Pinpoint the cell where the given text exists, returning its (x, y) midpoint coordinate. 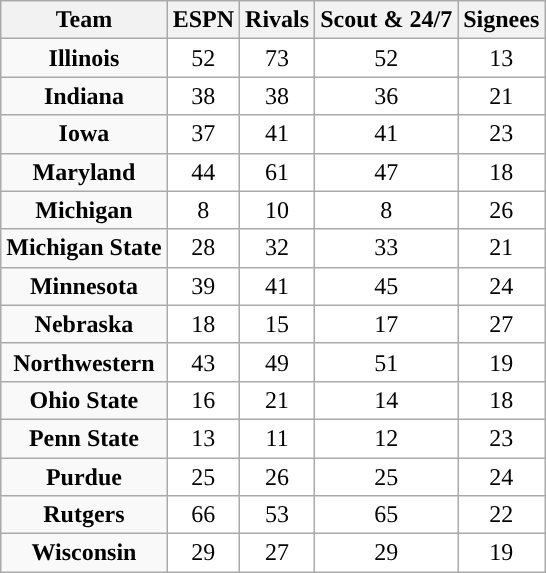
Nebraska (84, 324)
73 (278, 58)
32 (278, 248)
Ohio State (84, 400)
Maryland (84, 172)
Indiana (84, 96)
22 (502, 515)
10 (278, 210)
Rutgers (84, 515)
61 (278, 172)
51 (386, 362)
16 (203, 400)
37 (203, 134)
44 (203, 172)
Illinois (84, 58)
66 (203, 515)
49 (278, 362)
Scout & 24/7 (386, 20)
Purdue (84, 477)
Michigan State (84, 248)
Rivals (278, 20)
Wisconsin (84, 553)
43 (203, 362)
65 (386, 515)
ESPN (203, 20)
11 (278, 438)
Michigan (84, 210)
17 (386, 324)
33 (386, 248)
36 (386, 96)
Northwestern (84, 362)
Signees (502, 20)
12 (386, 438)
28 (203, 248)
39 (203, 286)
Team (84, 20)
15 (278, 324)
Minnesota (84, 286)
14 (386, 400)
45 (386, 286)
Penn State (84, 438)
Iowa (84, 134)
47 (386, 172)
53 (278, 515)
